Pinpoint the cell where the given text exists, returning its (X, Y) midpoint coordinate. 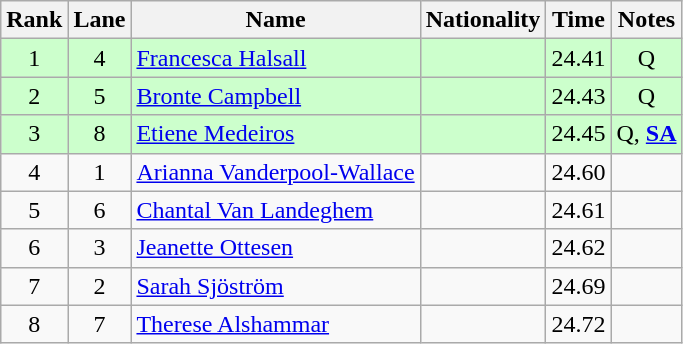
Time (578, 20)
Sarah Sjöström (276, 286)
24.41 (578, 58)
24.69 (578, 286)
24.45 (578, 134)
Therese Alshammar (276, 324)
24.61 (578, 210)
24.62 (578, 248)
Notes (646, 20)
Francesca Halsall (276, 58)
Nationality (483, 20)
Lane (100, 20)
Rank (34, 20)
24.43 (578, 96)
Chantal Van Landeghem (276, 210)
Name (276, 20)
Jeanette Ottesen (276, 248)
Arianna Vanderpool-Wallace (276, 172)
24.72 (578, 324)
Etiene Medeiros (276, 134)
Q, SA (646, 134)
24.60 (578, 172)
Bronte Campbell (276, 96)
